Output the (X, Y) coordinate of the center of the cell containing the given text.  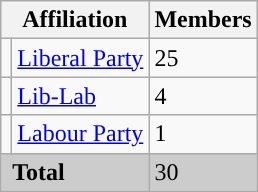
4 (203, 96)
25 (203, 58)
Lib-Lab (80, 96)
Affiliation (75, 20)
Labour Party (80, 134)
1 (203, 134)
Liberal Party (80, 58)
Members (203, 20)
30 (203, 172)
Total (75, 172)
